Pinpoint the cell where the given text exists, returning its (x, y) midpoint coordinate. 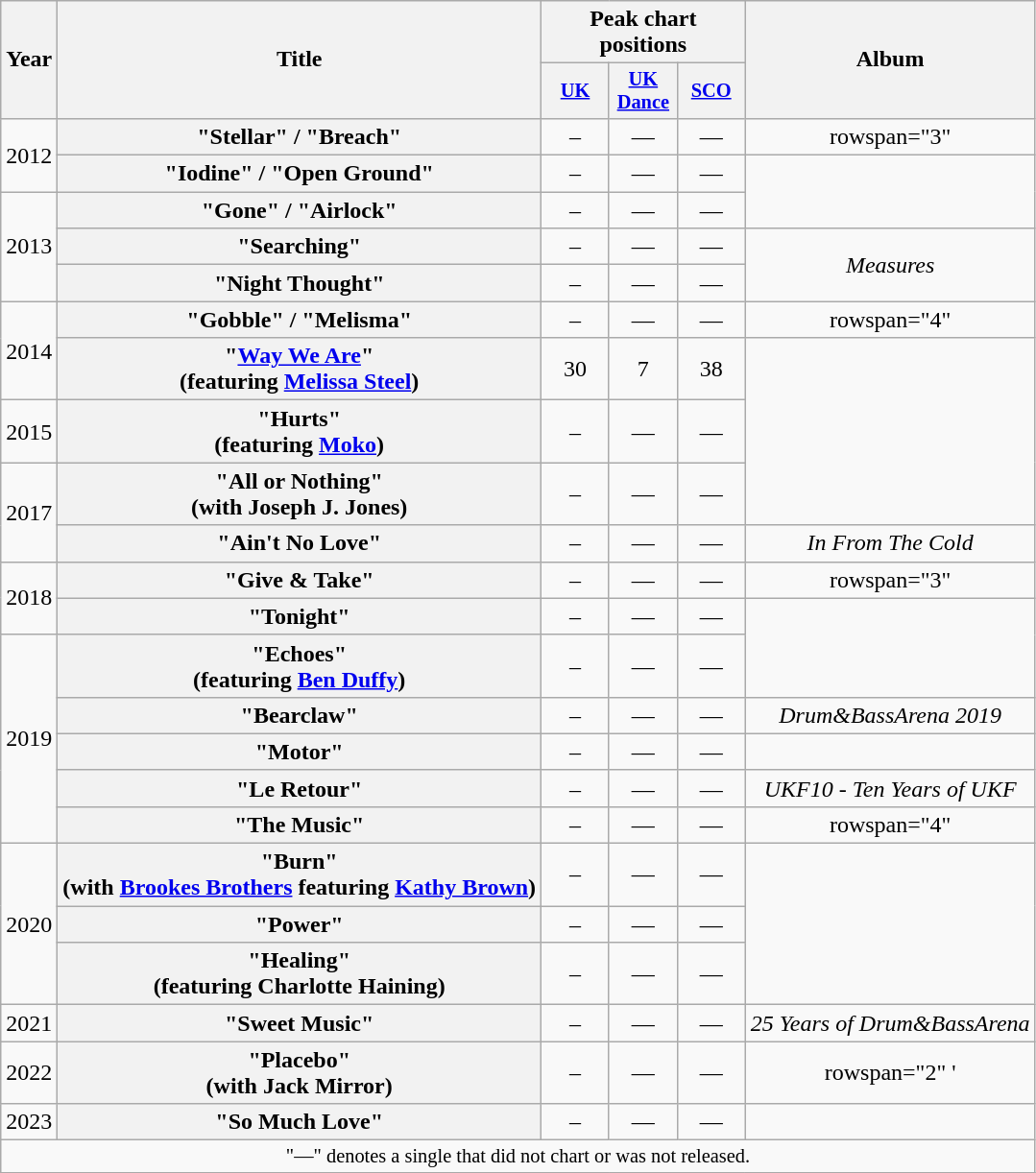
2014 (29, 351)
Measures (890, 265)
"Hurts"(featuring Moko) (300, 432)
"Iodine" / "Open Ground" (300, 174)
SCO (711, 91)
"The Music" (300, 825)
"—" denotes a single that did not chart or was not released. (518, 1157)
"Searching" (300, 247)
2017 (29, 513)
"All or Nothing"(with Joseph J. Jones) (300, 493)
"Placebo"(with Jack Mirror) (300, 1073)
UKF10 - Ten Years of UKF (890, 788)
38 (711, 369)
Peak chart positions (643, 33)
2018 (29, 598)
"Power" (300, 924)
UKDance (643, 91)
7 (643, 369)
"Echoes"(featuring Ben Duffy) (300, 666)
2022 (29, 1073)
25 Years of Drum&BassArena (890, 1023)
"Way We Are"(featuring Melissa Steel) (300, 369)
2015 (29, 432)
"Gone" / "Airlock" (300, 210)
UK (576, 91)
2012 (29, 155)
"Give & Take" (300, 580)
"Gobble" / "Melisma" (300, 320)
rowspan="2" ' (890, 1073)
"Ain't No Love" (300, 543)
"So Much Love" (300, 1122)
Album (890, 60)
"Night Thought" (300, 283)
Drum&BassArena 2019 (890, 715)
"Healing"(featuring Charlotte Haining) (300, 973)
Title (300, 60)
2023 (29, 1122)
"Bearclaw" (300, 715)
"Motor" (300, 752)
"Burn"(with Brookes Brothers featuring Kathy Brown) (300, 875)
In From The Cold (890, 543)
2021 (29, 1023)
"Tonight" (300, 616)
"Stellar" / "Breach" (300, 136)
Year (29, 60)
"Le Retour" (300, 788)
2020 (29, 924)
2019 (29, 739)
"Sweet Music" (300, 1023)
30 (576, 369)
2013 (29, 247)
